Output the (x, y) coordinate of the center of the cell containing the given text.  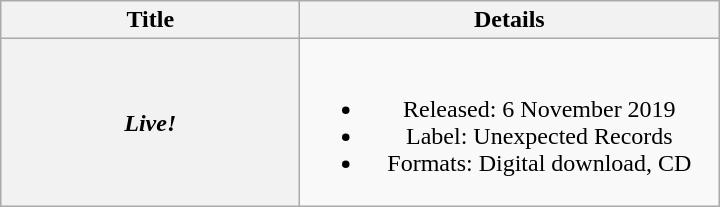
Released: 6 November 2019Label: Unexpected RecordsFormats: Digital download, CD (510, 122)
Details (510, 20)
Live! (150, 122)
Title (150, 20)
